From the cell containing the given text, extract its center point as [X, Y] coordinate. 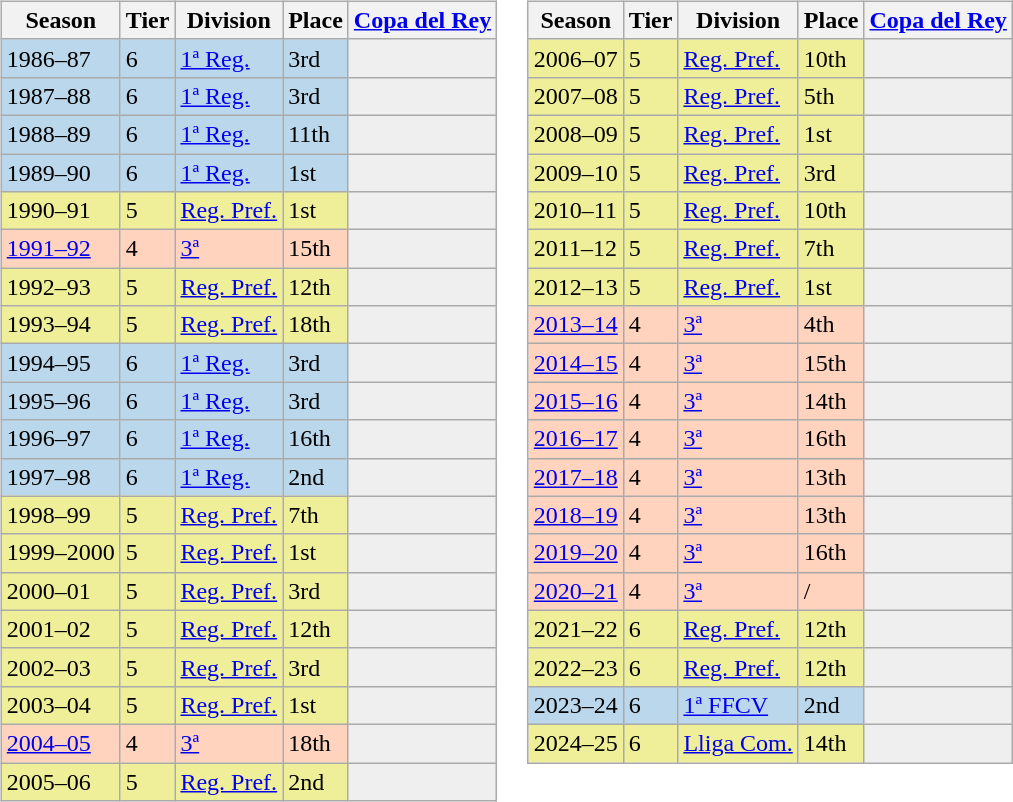
1997–98 [60, 477]
1999–2000 [60, 553]
Lliga Com. [738, 743]
2011–12 [576, 249]
2017–18 [576, 477]
1993–94 [60, 325]
1998–99 [60, 515]
2000–01 [60, 591]
2022–23 [576, 667]
1996–97 [60, 439]
2008–09 [576, 134]
2013–14 [576, 325]
2015–16 [576, 401]
1990–91 [60, 211]
4th [831, 325]
2001–02 [60, 629]
2019–20 [576, 553]
2021–22 [576, 629]
2012–13 [576, 287]
2016–17 [576, 439]
2005–06 [60, 781]
2023–24 [576, 705]
2006–07 [576, 58]
1988–89 [60, 134]
1992–93 [60, 287]
1ª FFCV [738, 705]
1991–92 [60, 249]
2003–04 [60, 705]
5th [831, 96]
1989–90 [60, 173]
2018–19 [576, 515]
2004–05 [60, 743]
2020–21 [576, 591]
11th [316, 134]
2014–15 [576, 363]
2002–03 [60, 667]
1994–95 [60, 363]
1986–87 [60, 58]
2007–08 [576, 96]
/ [831, 591]
2010–11 [576, 211]
2024–25 [576, 743]
1995–96 [60, 401]
2009–10 [576, 173]
1987–88 [60, 96]
